Return the (X, Y) coordinate for the center point of the cell that contains the specified text.  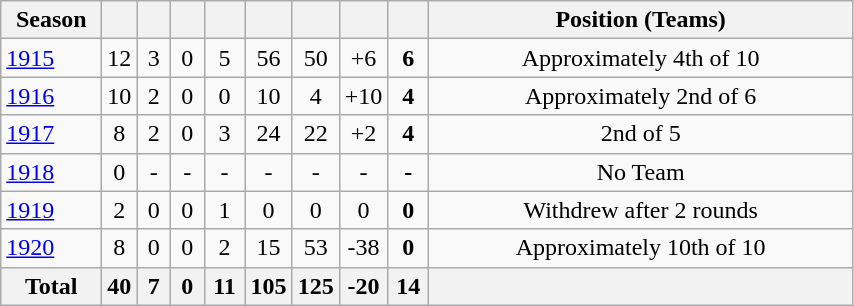
Approximately 10th of 10 (641, 248)
Position (Teams) (641, 20)
7 (154, 286)
Season (52, 20)
6 (408, 58)
+2 (364, 134)
2nd of 5 (641, 134)
22 (316, 134)
Total (52, 286)
-20 (364, 286)
1915 (52, 58)
1916 (52, 96)
56 (268, 58)
24 (268, 134)
1920 (52, 248)
Withdrew after 2 rounds (641, 210)
53 (316, 248)
Approximately 2nd of 6 (641, 96)
105 (268, 286)
Approximately 4th of 10 (641, 58)
1919 (52, 210)
50 (316, 58)
125 (316, 286)
+6 (364, 58)
11 (224, 286)
15 (268, 248)
12 (120, 58)
+10 (364, 96)
-38 (364, 248)
No Team (641, 172)
5 (224, 58)
1918 (52, 172)
40 (120, 286)
14 (408, 286)
1 (224, 210)
1917 (52, 134)
